Output the (X, Y) coordinate of the center of the cell containing the given text.  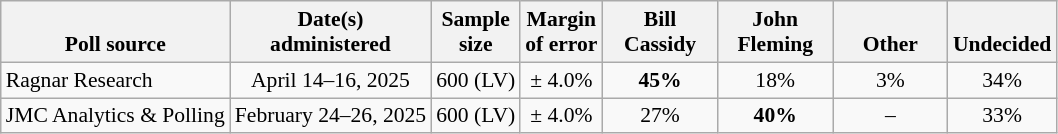
Other (890, 32)
JMC Analytics & Polling (116, 116)
February 24–26, 2025 (330, 116)
18% (776, 80)
45% (660, 80)
40% (776, 116)
Ragnar Research (116, 80)
Samplesize (476, 32)
27% (660, 116)
3% (890, 80)
BillCassidy (660, 32)
JohnFleming (776, 32)
April 14–16, 2025 (330, 80)
34% (1002, 80)
33% (1002, 116)
Poll source (116, 32)
Date(s)administered (330, 32)
– (890, 116)
Undecided (1002, 32)
Marginof error (561, 32)
